Identify which cell holds the provided text, then report its (x, y) central coordinate. 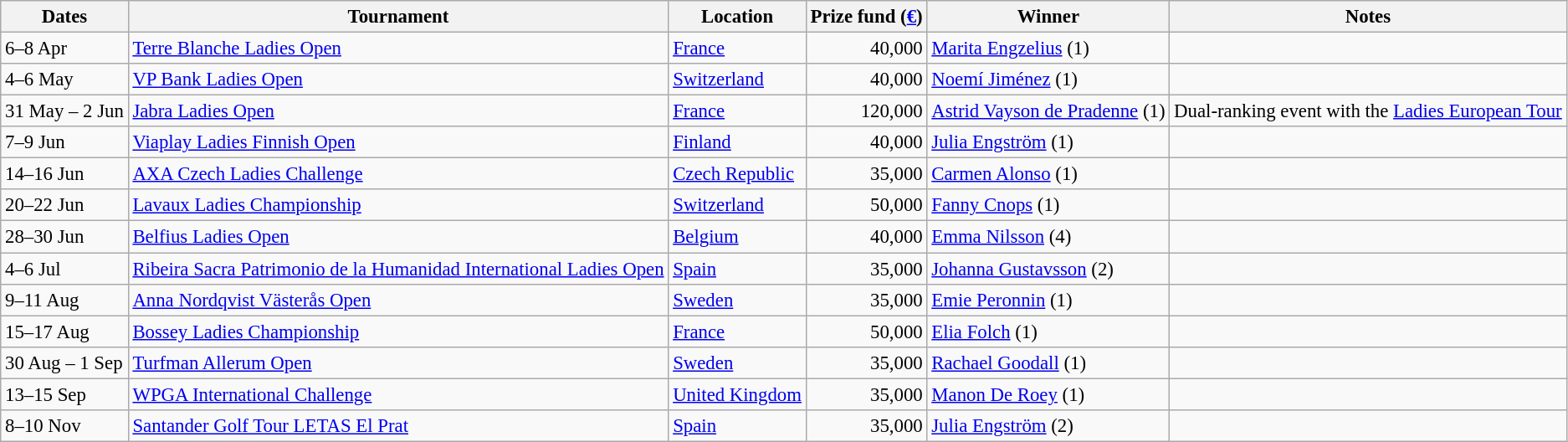
Lavaux Ladies Championship (398, 205)
Tournament (398, 17)
Prize fund (€) (867, 17)
Terre Blanche Ladies Open (398, 49)
120,000 (867, 111)
Emie Peronnin (1) (1048, 300)
14–16 Jun (64, 174)
WPGA International Challenge (398, 394)
Notes (1368, 17)
28–30 Jun (64, 237)
Elia Folch (1) (1048, 331)
31 May – 2 Jun (64, 111)
Belfius Ladies Open (398, 237)
Julia Engström (1) (1048, 142)
Noemí Jiménez (1) (1048, 80)
7–9 Jun (64, 142)
20–22 Jun (64, 205)
Winner (1048, 17)
Astrid Vayson de Pradenne (1) (1048, 111)
Emma Nilsson (4) (1048, 237)
VP Bank Ladies Open (398, 80)
Location (737, 17)
Czech Republic (737, 174)
Carmen Alonso (1) (1048, 174)
13–15 Sep (64, 394)
Johanna Gustavsson (2) (1048, 269)
Dual-ranking event with the Ladies European Tour (1368, 111)
15–17 Aug (64, 331)
Jabra Ladies Open (398, 111)
Marita Engzelius (1) (1048, 49)
Julia Engström (2) (1048, 426)
30 Aug – 1 Sep (64, 362)
Rachael Goodall (1) (1048, 362)
Manon De Roey (1) (1048, 394)
6–8 Apr (64, 49)
Fanny Cnops (1) (1048, 205)
Turfman Allerum Open (398, 362)
Viaplay Ladies Finnish Open (398, 142)
4–6 Jul (64, 269)
9–11 Aug (64, 300)
Belgium (737, 237)
Anna Nordqvist Västerås Open (398, 300)
8–10 Nov (64, 426)
4–6 May (64, 80)
Santander Golf Tour LETAS El Prat (398, 426)
Finland (737, 142)
Bossey Ladies Championship (398, 331)
Ribeira Sacra Patrimonio de la Humanidad International Ladies Open (398, 269)
United Kingdom (737, 394)
AXA Czech Ladies Challenge (398, 174)
Dates (64, 17)
